Locate the cell with the specified text and output its (X, Y) center coordinate. 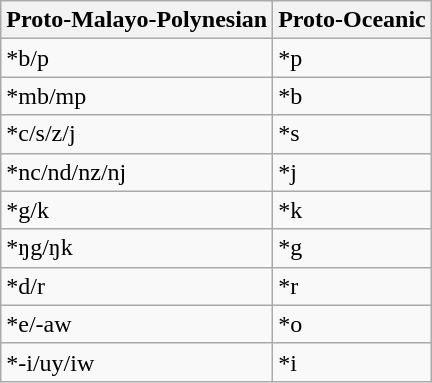
*k (352, 210)
*s (352, 134)
*b/p (137, 58)
Proto-Oceanic (352, 20)
*nc/nd/nz/nj (137, 172)
*o (352, 324)
*c/s/z/j (137, 134)
*b (352, 96)
*j (352, 172)
*mb/mp (137, 96)
*e/-aw (137, 324)
*ŋg/ŋk (137, 248)
*g (352, 248)
*i (352, 362)
*r (352, 286)
*-i/uy/iw (137, 362)
*g/k (137, 210)
*d/r (137, 286)
*p (352, 58)
Proto-Malayo-Polynesian (137, 20)
